Output the [X, Y] coordinate of the center of the cell containing the given text.  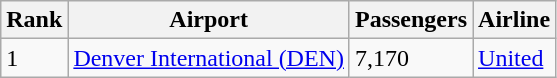
7,170 [410, 58]
Airport [209, 20]
Airline [514, 20]
United [514, 58]
Denver International (DEN) [209, 58]
1 [34, 58]
Rank [34, 20]
Passengers [410, 20]
